Return (x, y) of the center of cell containing provided text 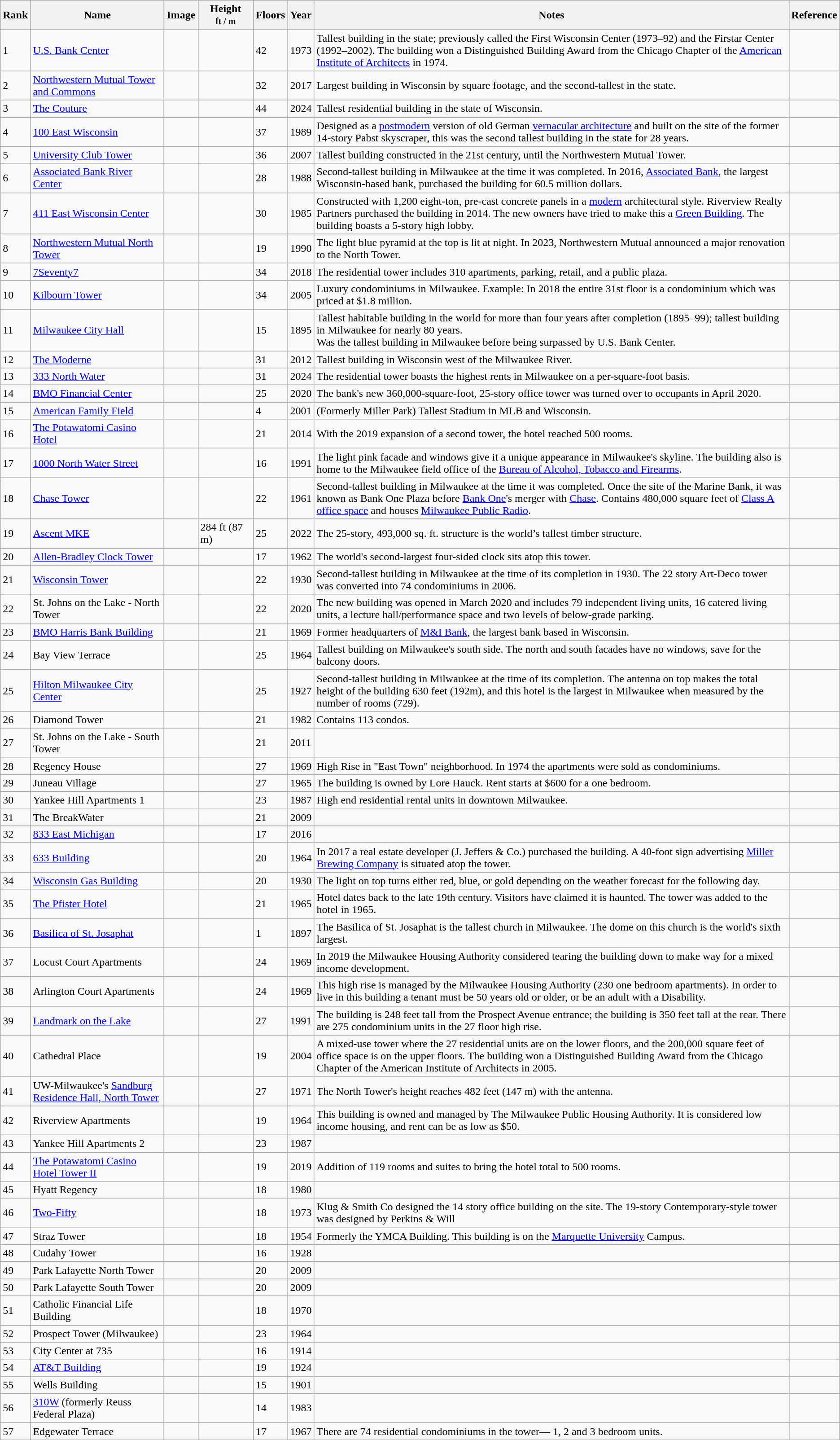
1914 (301, 1351)
Hyatt Regency (97, 1190)
2018 (301, 272)
1927 (301, 690)
Largest building in Wisconsin by square footage, and the second-tallest in the state. (551, 85)
633 Building (97, 857)
Reference (814, 15)
48 (15, 1253)
Catholic Financial Life Building (97, 1311)
High Rise in "East Town" neighborhood. In 1974 the apartments were sold as condominiums. (551, 766)
2005 (301, 294)
Contains 113 condos. (551, 720)
The North Tower's height reaches 482 feet (147 m) with the antenna. (551, 1091)
41 (15, 1091)
43 (15, 1143)
The Moderne (97, 360)
American Family Field (97, 411)
35 (15, 904)
8 (15, 249)
Name (97, 15)
40 (15, 1056)
University Club Tower (97, 155)
Juneau Village (97, 783)
Wells Building (97, 1385)
Straz Tower (97, 1236)
Prospect Tower (Milwaukee) (97, 1334)
The Potawatomi Casino Hotel Tower II (97, 1166)
Heightft / m (226, 15)
2 (15, 85)
1985 (301, 213)
Tallest building in Wisconsin west of the Milwaukee River. (551, 360)
The building is owned by Lore Hauck. Rent starts at $600 for a one bedroom. (551, 783)
1967 (301, 1431)
5 (15, 155)
Second-tallest building in Milwaukee at the time of its completion in 1930. The 22 story Art-Deco tower was converted into 74 condominiums in 2006. (551, 580)
2022 (301, 533)
49 (15, 1270)
Cathedral Place (97, 1056)
1990 (301, 249)
1895 (301, 330)
Former headquarters of M&I Bank, the largest bank based in Wisconsin. (551, 632)
51 (15, 1311)
Image (181, 15)
7Seventy7 (97, 272)
9 (15, 272)
10 (15, 294)
13 (15, 377)
Hotel dates back to the late 19th century. Visitors have claimed it is haunted. The tower was added to the hotel in 1965. (551, 904)
2016 (301, 834)
Northwestern Mutual Tower and Commons (97, 85)
Chase Tower (97, 498)
Allen-Bradley Clock Tower (97, 557)
Landmark on the Lake (97, 1021)
Bay View Terrace (97, 655)
Two-Fifty (97, 1213)
Formerly the YMCA Building. This building is on the Marquette University Campus. (551, 1236)
The BreakWater (97, 817)
The Pfister Hotel (97, 904)
310W (formerly Reuss Federal Plaza) (97, 1408)
The Couture (97, 109)
Rank (15, 15)
In 2019 the Milwaukee Housing Authority considered tearing the building down to make way for a mixed income development. (551, 962)
Tallest residential building in the state of Wisconsin. (551, 109)
333 North Water (97, 377)
50 (15, 1287)
39 (15, 1021)
1980 (301, 1190)
Luxury condominiums in Milwaukee. Example: In 2018 the entire 31st floor is a condominium which was priced at $1.8 million. (551, 294)
7 (15, 213)
With the 2019 expansion of a second tower, the hotel reached 500 rooms. (551, 434)
411 East Wisconsin Center (97, 213)
Notes (551, 15)
Cudahy Tower (97, 1253)
6 (15, 178)
2001 (301, 411)
100 East Wisconsin (97, 132)
This building is owned and managed by The Milwaukee Public Housing Authority. It is considered low income housing, and rent can be as low as $50. (551, 1120)
Associated Bank River Center (97, 178)
St. Johns on the Lake - South Tower (97, 742)
1982 (301, 720)
26 (15, 720)
Riverview Apartments (97, 1120)
The world's second-largest four-sided clock sits atop this tower. (551, 557)
Hilton Milwaukee City Center (97, 690)
1897 (301, 933)
The Potawatomi Casino Hotel (97, 434)
The residential tower includes 310 apartments, parking, retail, and a public plaza. (551, 272)
Year (301, 15)
54 (15, 1368)
Kilbourn Tower (97, 294)
(Formerly Miller Park) Tallest Stadium in MLB and Wisconsin. (551, 411)
The light on top turns either red, blue, or gold depending on the weather forecast for the following day. (551, 881)
47 (15, 1236)
1970 (301, 1311)
The 25-story, 493,000 sq. ft. structure is the world’s tallest timber structure. (551, 533)
53 (15, 1351)
1928 (301, 1253)
57 (15, 1431)
Yankee Hill Apartments 1 (97, 800)
The Basilica of St. Josaphat is the tallest church in Milwaukee. The dome on this church is the world's sixth largest. (551, 933)
Ascent MKE (97, 533)
38 (15, 991)
The light blue pyramid at the top is lit at night. In 2023, Northwestern Mutual announced a major renovation to the North Tower. (551, 249)
Milwaukee City Hall (97, 330)
2014 (301, 434)
1000 North Water Street (97, 463)
45 (15, 1190)
33 (15, 857)
Floors (271, 15)
2012 (301, 360)
High end residential rental units in downtown Milwaukee. (551, 800)
City Center at 735 (97, 1351)
Regency House (97, 766)
St. Johns on the Lake - North Tower (97, 609)
12 (15, 360)
284 ft (87 m) (226, 533)
56 (15, 1408)
There are 74 residential condominiums in the tower— 1, 2 and 3 bedroom units. (551, 1431)
2019 (301, 1166)
1988 (301, 178)
2011 (301, 742)
Locust Court Apartments (97, 962)
1971 (301, 1091)
1983 (301, 1408)
Wisconsin Gas Building (97, 881)
1962 (301, 557)
2004 (301, 1056)
Arlington Court Apartments (97, 991)
Diamond Tower (97, 720)
Wisconsin Tower (97, 580)
Klug & Smith Co designed the 14 story office building on the site. The 19-story Contemporary-style tower was designed by Perkins & Will (551, 1213)
Northwestern Mutual North Tower (97, 249)
BMO Financial Center (97, 394)
1954 (301, 1236)
Edgewater Terrace (97, 1431)
11 (15, 330)
52 (15, 1334)
BMO Harris Bank Building (97, 632)
Tallest building constructed in the 21st century, until the Northwestern Mutual Tower. (551, 155)
55 (15, 1385)
46 (15, 1213)
Yankee Hill Apartments 2 (97, 1143)
1924 (301, 1368)
29 (15, 783)
Park Lafayette North Tower (97, 1270)
1961 (301, 498)
AT&T Building (97, 1368)
Park Lafayette South Tower (97, 1287)
3 (15, 109)
Addition of 119 rooms and suites to bring the hotel total to 500 rooms. (551, 1166)
1901 (301, 1385)
833 East Michigan (97, 834)
2007 (301, 155)
U.S. Bank Center (97, 50)
UW-Milwaukee's Sandburg Residence Hall, North Tower (97, 1091)
2017 (301, 85)
The residential tower boasts the highest rents in Milwaukee on a per-square-foot basis. (551, 377)
The bank's new 360,000-square-foot, 25-story office tower was turned over to occupants in April 2020. (551, 394)
1989 (301, 132)
Basilica of St. Josaphat (97, 933)
Tallest building on Milwaukee's south side. The north and south facades have no windows, save for the balcony doors. (551, 655)
